Provide the [x, y] coordinate of the cell's center where the given text is located.  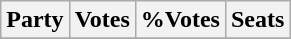
Seats [257, 20]
Party [35, 20]
Votes [102, 20]
%Votes [180, 20]
